From the cell containing the given text, extract its center point as [X, Y] coordinate. 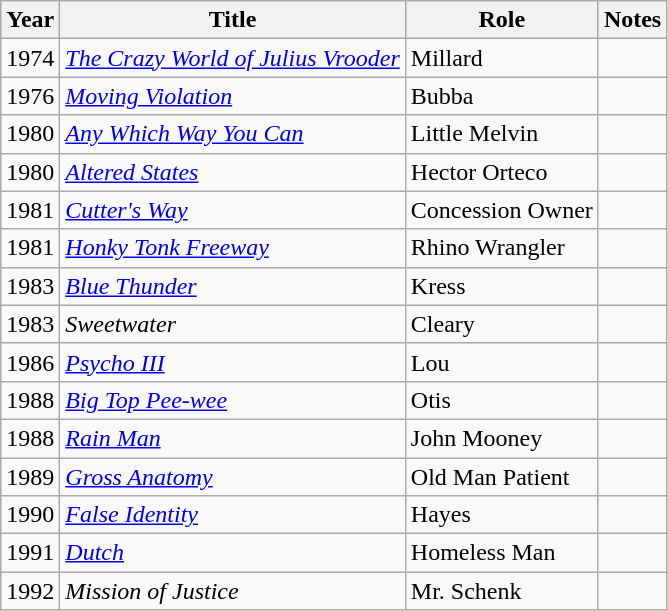
Bubba [502, 96]
False Identity [233, 515]
Little Melvin [502, 134]
Role [502, 20]
Hector Orteco [502, 172]
Mr. Schenk [502, 591]
1992 [30, 591]
Hayes [502, 515]
1991 [30, 553]
1990 [30, 515]
Title [233, 20]
Rain Man [233, 438]
Honky Tonk Freeway [233, 248]
Any Which Way You Can [233, 134]
Cutter's Way [233, 210]
Cleary [502, 324]
Blue Thunder [233, 286]
Homeless Man [502, 553]
Lou [502, 362]
Concession Owner [502, 210]
Gross Anatomy [233, 477]
Sweetwater [233, 324]
John Mooney [502, 438]
1989 [30, 477]
1974 [30, 58]
1976 [30, 96]
Altered States [233, 172]
Psycho III [233, 362]
Dutch [233, 553]
1986 [30, 362]
Mission of Justice [233, 591]
Rhino Wrangler [502, 248]
Kress [502, 286]
Year [30, 20]
Old Man Patient [502, 477]
Moving Violation [233, 96]
Millard [502, 58]
The Crazy World of Julius Vrooder [233, 58]
Big Top Pee-wee [233, 400]
Otis [502, 400]
Notes [632, 20]
